For the text-containing cell, return its midpoint in (X, Y) coordinate format. 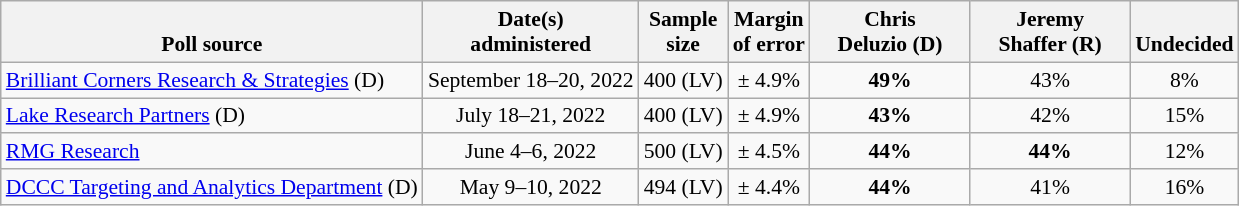
ChrisDeluzio (D) (890, 32)
Undecided (1184, 32)
DCCC Targeting and Analytics Department (D) (212, 187)
16% (1184, 187)
12% (1184, 152)
JeremyShaffer (R) (1050, 32)
Poll source (212, 32)
49% (890, 80)
Brilliant Corners Research & Strategies (D) (212, 80)
42% (1050, 116)
September 18–20, 2022 (531, 80)
41% (1050, 187)
Date(s)administered (531, 32)
8% (1184, 80)
500 (LV) (684, 152)
± 4.4% (769, 187)
Samplesize (684, 32)
RMG Research (212, 152)
June 4–6, 2022 (531, 152)
Marginof error (769, 32)
July 18–21, 2022 (531, 116)
15% (1184, 116)
May 9–10, 2022 (531, 187)
Lake Research Partners (D) (212, 116)
± 4.5% (769, 152)
494 (LV) (684, 187)
